Identify which cell holds the provided text, then report its [X, Y] central coordinate. 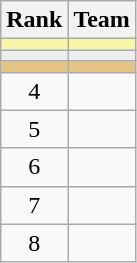
7 [34, 205]
6 [34, 167]
5 [34, 129]
Team [102, 20]
Rank [34, 20]
4 [34, 91]
8 [34, 243]
